Pinpoint the cell where the given text exists, returning its (X, Y) midpoint coordinate. 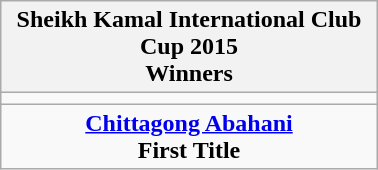
Chittagong AbahaniFirst Title (189, 136)
Sheikh Kamal International Club Cup 2015Winners (189, 47)
